For the text-containing cell, return its midpoint in [X, Y] coordinate format. 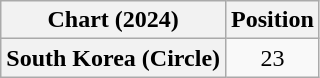
Chart (2024) [114, 20]
23 [273, 58]
Position [273, 20]
South Korea (Circle) [114, 58]
